Pinpoint the cell where the given text exists, returning its (x, y) midpoint coordinate. 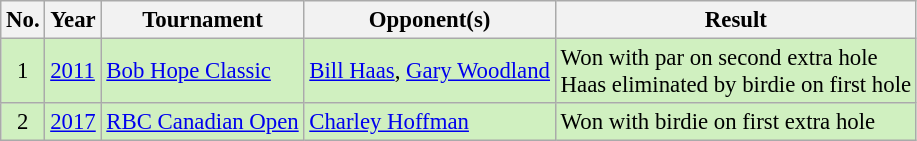
RBC Canadian Open (202, 122)
No. (23, 20)
Charley Hoffman (430, 122)
Won with birdie on first extra hole (736, 122)
Result (736, 20)
2011 (73, 72)
Tournament (202, 20)
Year (73, 20)
Bob Hope Classic (202, 72)
Won with par on second extra holeHaas eliminated by birdie on first hole (736, 72)
2 (23, 122)
Bill Haas, Gary Woodland (430, 72)
Opponent(s) (430, 20)
2017 (73, 122)
1 (23, 72)
